From the cell containing the given text, extract its center point as (x, y) coordinate. 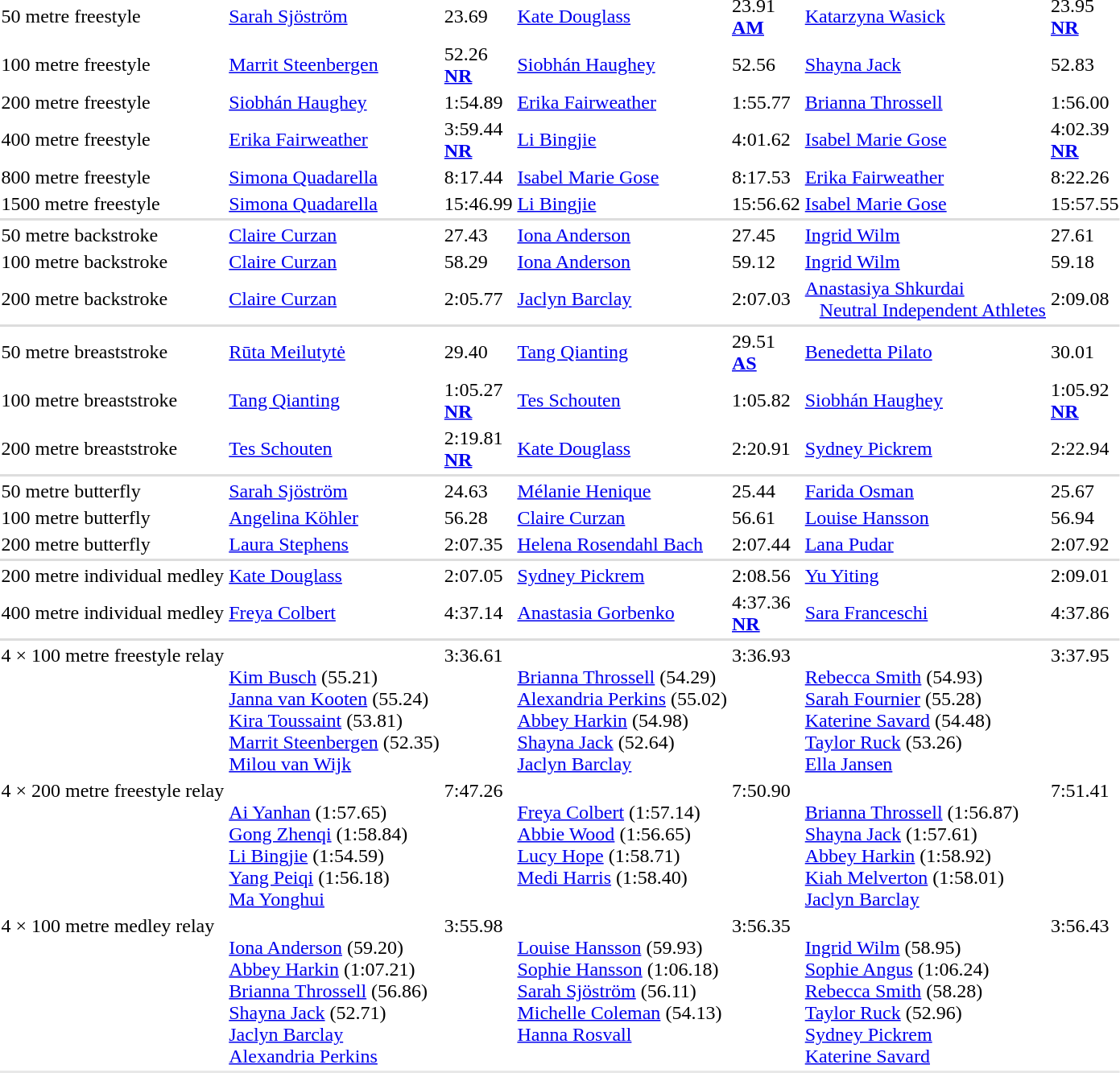
3:56.35 (767, 991)
2:05.77 (478, 299)
7:47.26 (478, 845)
2:22.94 (1085, 449)
2:19.81NR (478, 449)
15:56.62 (767, 204)
400 metre freestyle (113, 140)
3:55.98 (478, 991)
8:17.53 (767, 177)
1:54.89 (478, 102)
1:05.27NR (478, 401)
2:09.01 (1085, 576)
52.56 (767, 64)
200 metre breaststroke (113, 449)
4:37.36NR (767, 613)
Anastasiya Shkurdai Neutral Independent Athletes (925, 299)
59.18 (1085, 262)
25.67 (1085, 491)
3:36.61 (478, 710)
Farida Osman (925, 491)
Angelina Köhler (334, 518)
27.61 (1085, 235)
Freya Colbert (334, 613)
Lana Pudar (925, 544)
1500 metre freestyle (113, 204)
200 metre butterfly (113, 544)
1:55.77 (767, 102)
Rebecca Smith (54.93)Sarah Fournier (55.28)Katerine Savard (54.48)Taylor Ruck (53.26)Ella Jansen (925, 710)
200 metre freestyle (113, 102)
Helena Rosendahl Bach (622, 544)
27.45 (767, 235)
Mélanie Henique (622, 491)
29.40 (478, 353)
100 metre breaststroke (113, 401)
59.12 (767, 262)
100 metre butterfly (113, 518)
Benedetta Pilato (925, 353)
2:07.03 (767, 299)
Iona Anderson (59.20)Abbey Harkin (1:07.21)Brianna Throssell (56.86)Shayna Jack (52.71)Jaclyn BarclayAlexandria Perkins (334, 991)
8:22.26 (1085, 177)
Marrit Steenbergen (334, 64)
2:07.35 (478, 544)
Brianna Throssell (1:56.87)Shayna Jack (1:57.61)Abbey Harkin (1:58.92)Kiah Melverton (1:58.01)Jaclyn Barclay (925, 845)
30.01 (1085, 353)
Freya Colbert (1:57.14)Abbie Wood (1:56.65)Lucy Hope (1:58.71)Medi Harris (1:58.40) (622, 845)
Louise Hansson (59.93)Sophie Hansson (1:06.18)Sarah Sjöström (56.11)Michelle Coleman (54.13)Hanna Rosvall (622, 991)
24.63 (478, 491)
29.51AS (767, 353)
4:37.14 (478, 613)
8:17.44 (478, 177)
7:50.90 (767, 845)
3:59.44NR (478, 140)
100 metre backstroke (113, 262)
4 × 100 metre freestyle relay (113, 710)
52.83 (1085, 64)
2:07.05 (478, 576)
Rūta Meilutytė (334, 353)
Louise Hansson (925, 518)
100 metre freestyle (113, 64)
4:37.86 (1085, 613)
Anastasia Gorbenko (622, 613)
2:09.08 (1085, 299)
800 metre freestyle (113, 177)
Laura Stephens (334, 544)
56.61 (767, 518)
Ai Yanhan (1:57.65)Gong Zhenqi (1:58.84)Li Bingjie (1:54.59)Yang Peiqi (1:56.18)Ma Yonghui (334, 845)
50 metre butterfly (113, 491)
50 metre breaststroke (113, 353)
7:51.41 (1085, 845)
Brianna Throssell (54.29)Alexandria Perkins (55.02)Abbey Harkin (54.98)Shayna Jack (52.64)Jaclyn Barclay (622, 710)
15:57.55 (1085, 204)
Ingrid Wilm (58.95)Sophie Angus (1:06.24)Rebecca Smith (58.28)Taylor Ruck (52.96)Sydney PickremKaterine Savard (925, 991)
2:20.91 (767, 449)
2:08.56 (767, 576)
4:01.62 (767, 140)
4 × 100 metre medley relay (113, 991)
1:56.00 (1085, 102)
Shayna Jack (925, 64)
Kim Busch (55.21)Janna van Kooten (55.24)Kira Toussaint (53.81)Marrit Steenbergen (52.35)Milou van Wijk (334, 710)
3:36.93 (767, 710)
4:02.39NR (1085, 140)
400 metre individual medley (113, 613)
200 metre backstroke (113, 299)
25.44 (767, 491)
3:37.95 (1085, 710)
56.94 (1085, 518)
2:07.92 (1085, 544)
52.26NR (478, 64)
2:07.44 (767, 544)
Sara Franceschi (925, 613)
Brianna Throssell (925, 102)
58.29 (478, 262)
Sarah Sjöström (334, 491)
3:56.43 (1085, 991)
56.28 (478, 518)
1:05.92NR (1085, 401)
1:05.82 (767, 401)
4 × 200 metre freestyle relay (113, 845)
15:46.99 (478, 204)
50 metre backstroke (113, 235)
Jaclyn Barclay (622, 299)
27.43 (478, 235)
Yu Yiting (925, 576)
200 metre individual medley (113, 576)
